Return the (X, Y) coordinate for the center point of the cell that contains the specified text.  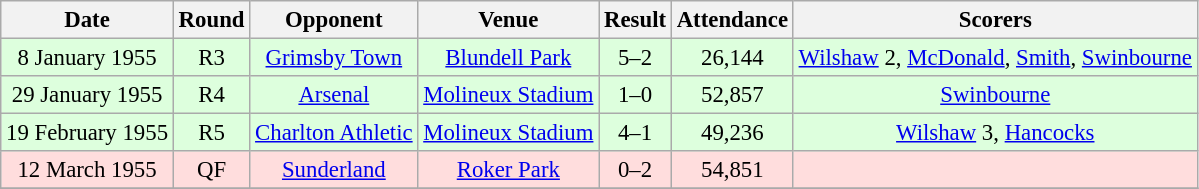
49,236 (732, 133)
Wilshaw 3, Hancocks (995, 133)
Roker Park (508, 170)
Venue (508, 20)
Charlton Athletic (334, 133)
0–2 (636, 170)
Date (88, 20)
54,851 (732, 170)
Wilshaw 2, McDonald, Smith, Swinbourne (995, 58)
QF (211, 170)
Opponent (334, 20)
19 February 1955 (88, 133)
Blundell Park (508, 58)
Sunderland (334, 170)
29 January 1955 (88, 95)
52,857 (732, 95)
Scorers (995, 20)
26,144 (732, 58)
4–1 (636, 133)
8 January 1955 (88, 58)
Attendance (732, 20)
R3 (211, 58)
12 March 1955 (88, 170)
Result (636, 20)
Arsenal (334, 95)
R5 (211, 133)
Swinbourne (995, 95)
R4 (211, 95)
Round (211, 20)
1–0 (636, 95)
Grimsby Town (334, 58)
5–2 (636, 58)
